Scan for the cell matching the given text and deliver its (x, y) coordinate at center. 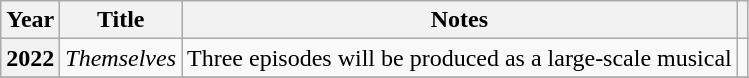
Year (30, 20)
2022 (30, 58)
Title (121, 20)
Three episodes will be produced as a large-scale musical (460, 58)
Notes (460, 20)
Themselves (121, 58)
